Detect which cell encompasses the target text, then output its (X, Y) center coordinate. 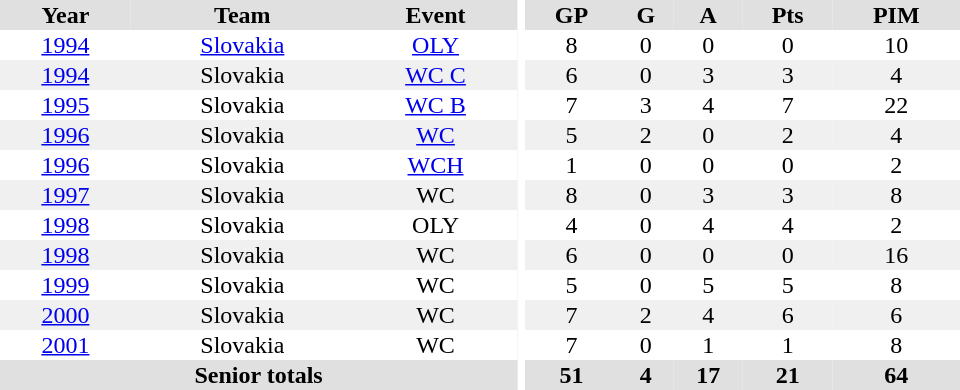
Year (66, 15)
64 (896, 375)
2001 (66, 345)
1995 (66, 105)
2000 (66, 315)
G (646, 15)
WCH (436, 165)
GP (572, 15)
Event (436, 15)
10 (896, 45)
A (708, 15)
Pts (788, 15)
1999 (66, 285)
PIM (896, 15)
WC C (436, 75)
51 (572, 375)
Team (242, 15)
17 (708, 375)
16 (896, 255)
1997 (66, 195)
22 (896, 105)
Senior totals (258, 375)
21 (788, 375)
WC B (436, 105)
